Determine the (X, Y) coordinate at the center of the cell enclosing the given text.  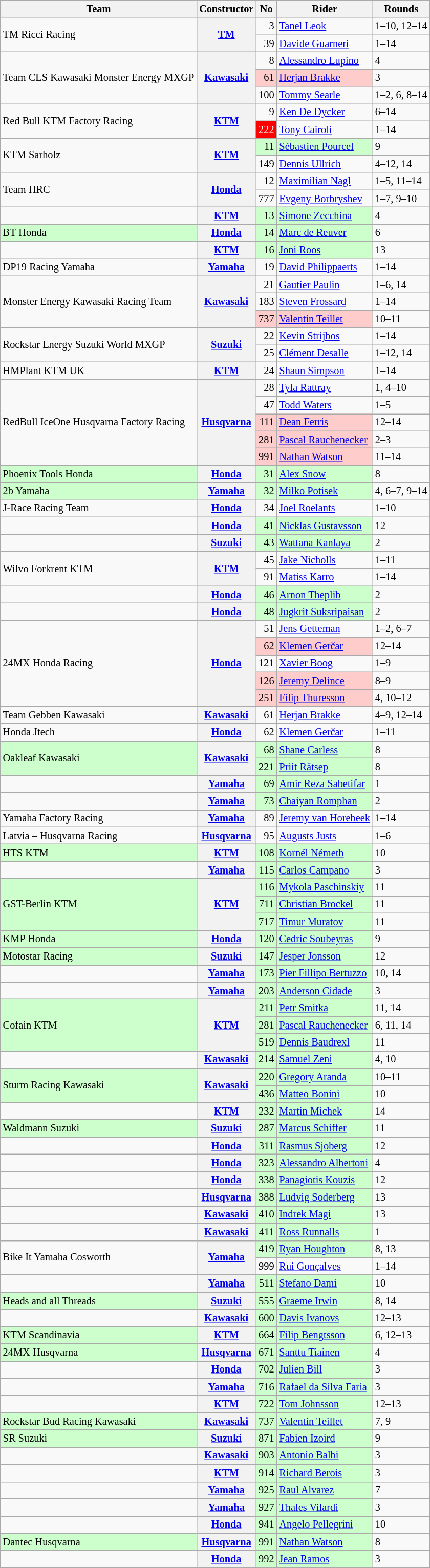
4–12, 14 (401, 164)
Jens Getteman (325, 629)
Graeme Irwin (325, 1301)
25 (266, 353)
Matiss Karro (325, 577)
Christian Brockel (325, 904)
1–2, 6–7 (401, 629)
Yamaha Factory Racing (98, 818)
Marcus Schiffer (325, 1128)
Heads and all Threads (98, 1301)
120 (266, 939)
925 (266, 1490)
Dean Ferris (325, 422)
Waldmann Suzuki (98, 1128)
DP19 Racing Yamaha (98, 267)
211 (266, 1008)
Jugkrit Suksripaisan (325, 612)
Tom Johnsson (325, 1404)
4, 6–7, 9–14 (401, 491)
323 (266, 1163)
1–7, 9–10 (401, 199)
722 (266, 1404)
Fabien Izoird (325, 1439)
Cofain KTM (98, 1025)
Petr Smitka (325, 1008)
Chaiyan Romphan (325, 801)
111 (266, 422)
Ken De Dycker (325, 112)
Motostar Racing (98, 956)
Mykola Paschinskiy (325, 887)
8, 14 (401, 1301)
6–14 (401, 112)
Marc de Reuver (325, 233)
Nicklas Gustavsson (325, 526)
410 (266, 1214)
Rounds (401, 9)
221 (266, 767)
6, 11, 14 (401, 1025)
David Philippaerts (325, 267)
41 (266, 526)
73 (266, 801)
Steven Frossard (325, 301)
Latvia – Husqvarna Racing (98, 836)
6 (401, 233)
7 (401, 1490)
903 (266, 1455)
Honda Jtech (98, 732)
Julien Bill (325, 1369)
Jeremy Delince (325, 681)
TM (226, 35)
914 (266, 1473)
Clément Desalle (325, 353)
24MX Husqvarna (98, 1353)
214 (266, 1059)
Milko Potisek (325, 491)
115 (266, 870)
1–6, 14 (401, 285)
31 (266, 474)
32 (266, 491)
716 (266, 1387)
Filip Thuresson (325, 698)
4–9, 12–14 (401, 715)
Angelo Pellegrini (325, 1525)
4, 10–12 (401, 698)
203 (266, 991)
Stefano Dami (325, 1283)
287 (266, 1128)
45 (266, 560)
RedBull IceOne Husqvarna Factory Racing (98, 422)
147 (266, 956)
Jake Nicholls (325, 560)
J-Race Racing Team (98, 508)
1–12, 14 (401, 353)
28 (266, 388)
1–5, 11–14 (401, 181)
Gautier Paulin (325, 285)
1–10 (401, 508)
Kornél Németh (325, 853)
89 (266, 818)
11–14 (401, 456)
HTS KTM (98, 853)
8–9 (401, 681)
941 (266, 1525)
BT Honda (98, 233)
108 (266, 853)
149 (266, 164)
338 (266, 1180)
871 (266, 1439)
Richard Berois (325, 1473)
19 (266, 267)
Filip Bengtsson (325, 1335)
8, 13 (401, 1249)
Monster Energy Kawasaki Racing Team (98, 302)
KMP Honda (98, 939)
Todd Waters (325, 405)
91 (266, 577)
121 (266, 663)
16 (266, 250)
7, 9 (401, 1421)
Samuel Zeni (325, 1059)
KTM Scandinavia (98, 1335)
411 (266, 1232)
Team Gebben Kawasaki (98, 715)
Rafael da Silva Faria (325, 1387)
Jean Ramos (325, 1559)
992 (266, 1559)
Ryan Houghton (325, 1249)
702 (266, 1369)
600 (266, 1318)
10, 14 (401, 973)
Tommy Searle (325, 95)
11, 14 (401, 1008)
220 (266, 1077)
419 (266, 1249)
Constructor (226, 9)
69 (266, 784)
232 (266, 1111)
Rockstar Energy Suzuki World MXGP (98, 345)
47 (266, 405)
Alex Snow (325, 474)
51 (266, 629)
Team HRC (98, 189)
1–2, 6, 8–14 (401, 95)
TM Ricci Racing (98, 35)
1, 4–10 (401, 388)
Thales Vilardi (325, 1507)
Xavier Boog (325, 663)
95 (266, 836)
Team (98, 9)
927 (266, 1507)
Wattana Kanlaya (325, 543)
KTM Sarholz (98, 156)
222 (266, 129)
Carlos Campano (325, 870)
Shane Carless (325, 750)
6, 12–13 (401, 1335)
Ross Runnalls (325, 1232)
24 (266, 371)
Davide Guarneri (325, 43)
Rider (325, 9)
Tanel Leok (325, 26)
68 (266, 750)
Davis Ivanovs (325, 1318)
Santtu Tiainen (325, 1353)
Oakleaf Kawasaki (98, 758)
48 (266, 612)
Anderson Cidade (325, 991)
Shaun Simpson (325, 371)
183 (266, 301)
Jeremy van Horebeek (325, 818)
251 (266, 698)
Rockstar Bud Racing Kawasaki (98, 1421)
Augusts Justs (325, 836)
711 (266, 904)
Maximilian Nagl (325, 181)
Alessandro Lupino (325, 60)
511 (266, 1283)
Pier Fillipo Bertuzzo (325, 973)
388 (266, 1197)
999 (266, 1266)
777 (266, 199)
Cedric Soubeyras (325, 939)
717 (266, 922)
Dennis Ullrich (325, 164)
Jesper Jonsson (325, 956)
Red Bull KTM Factory Racing (98, 121)
Indrek Magi (325, 1214)
126 (266, 681)
Tony Cairoli (325, 129)
Wilvo Forkrent KTM (98, 568)
GST-Berlin KTM (98, 905)
21 (266, 285)
664 (266, 1335)
46 (266, 595)
Timur Muratov (325, 922)
22 (266, 336)
1–10, 12–14 (401, 26)
4, 10 (401, 1059)
Rui Gonçalves (325, 1266)
2–3 (401, 440)
Sturm Racing Kawasaki (98, 1085)
Raul Alvarez (325, 1490)
100 (266, 95)
Tyla Rattray (325, 388)
Dantec Husqvarna (98, 1542)
311 (266, 1146)
671 (266, 1353)
Team CLS Kawasaki Monster Energy MXGP (98, 78)
Bike It Yamaha Cosworth (98, 1258)
24MX Honda Racing (98, 663)
Joel Roelants (325, 508)
Gregory Aranda (325, 1077)
Rasmus Sjoberg (325, 1146)
Simone Zecchina (325, 215)
173 (266, 973)
Panagiotis Kouzis (325, 1180)
Alessandro Albertoni (325, 1163)
Martin Michek (325, 1111)
Kevin Strijbos (325, 336)
Sébastien Pourcel (325, 147)
SR Suzuki (98, 1439)
Ludvig Soderberg (325, 1197)
43 (266, 543)
Priit Rätsep (325, 767)
1–9 (401, 663)
Evgeny Borbryshev (325, 199)
555 (266, 1301)
Antonio Balbi (325, 1455)
Amir Reza Sabetifar (325, 784)
34 (266, 508)
Arnon Theplib (325, 595)
519 (266, 1042)
39 (266, 43)
HMPlant KTM UK (98, 371)
Matteo Bonini (325, 1094)
Joni Roos (325, 250)
116 (266, 887)
436 (266, 1094)
Dennis Baudrexl (325, 1042)
2b Yamaha (98, 491)
Phoenix Tools Honda (98, 474)
No (266, 9)
1–6 (401, 836)
1–5 (401, 405)
